Find where the given text appears and provide that cell's center as (X, Y) coordinate. 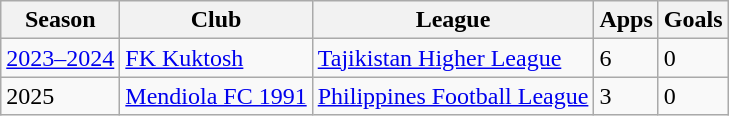
Goals (693, 20)
3 (626, 96)
6 (626, 58)
Tajikistan Higher League (453, 58)
Philippines Football League (453, 96)
Mendiola FC 1991 (216, 96)
2025 (60, 96)
FK Kuktosh (216, 58)
Season (60, 20)
League (453, 20)
Club (216, 20)
2023–2024 (60, 58)
Apps (626, 20)
